For the text-containing cell, return its midpoint in [X, Y] coordinate format. 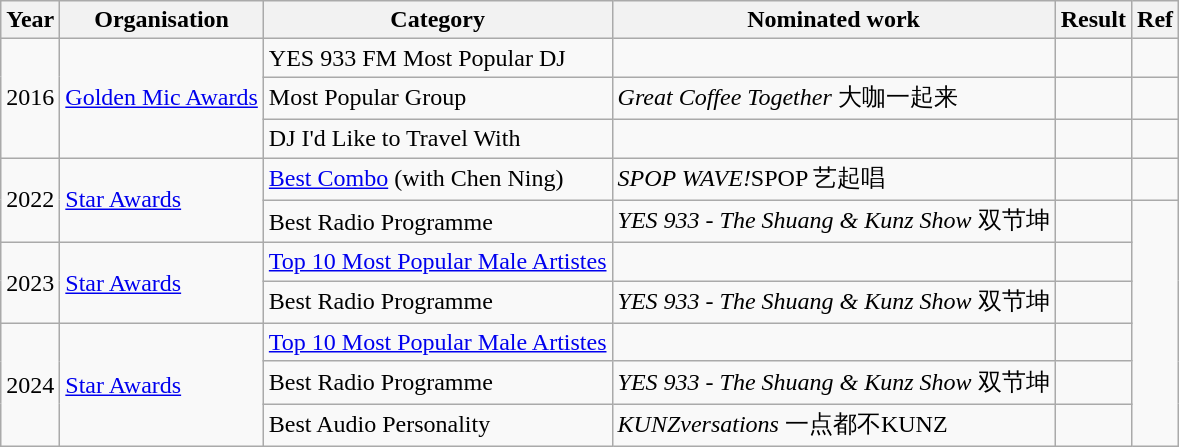
2024 [30, 384]
Most Popular Group [438, 98]
2016 [30, 98]
Ref [1156, 20]
Result [1093, 20]
Year [30, 20]
Category [438, 20]
SPOP WAVE!SPOP 艺起唱 [834, 180]
Organisation [162, 20]
Best Combo (with Chen Ning) [438, 180]
2022 [30, 200]
2023 [30, 284]
Best Audio Personality [438, 426]
YES 933 FM Most Popular DJ [438, 58]
KUNZversations 一点都不KUNZ [834, 426]
Great Coffee Together 大咖一起来 [834, 98]
DJ I'd Like to Travel With [438, 138]
Nominated work [834, 20]
Golden Mic Awards [162, 98]
